Provide the (X, Y) coordinate of the cell's center where the given text is located.  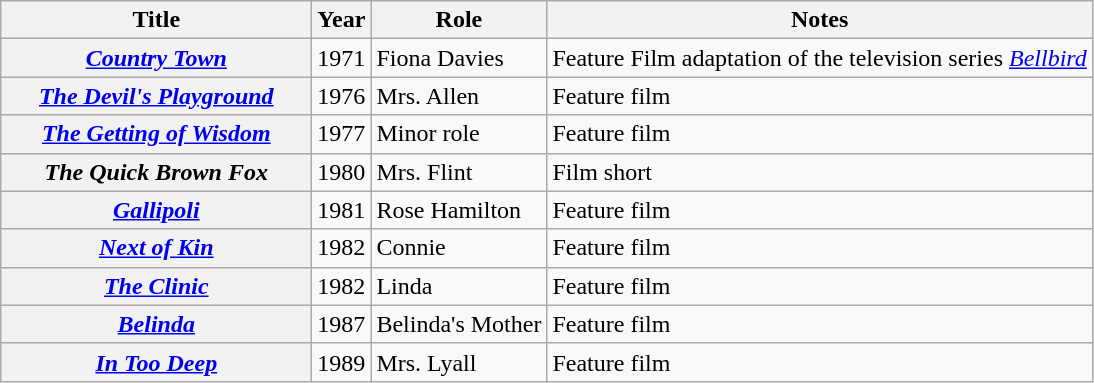
1976 (342, 96)
1971 (342, 58)
Role (459, 20)
1977 (342, 134)
In Too Deep (156, 362)
1980 (342, 172)
Country Town (156, 58)
Fiona Davies (459, 58)
Minor role (459, 134)
1989 (342, 362)
Notes (820, 20)
The Getting of Wisdom (156, 134)
Next of Kin (156, 248)
Year (342, 20)
The Quick Brown Fox (156, 172)
The Clinic (156, 286)
Rose Hamilton (459, 210)
Mrs. Flint (459, 172)
1981 (342, 210)
Gallipoli (156, 210)
Feature Film adaptation of the television series Bellbird (820, 58)
Film short (820, 172)
Belinda's Mother (459, 324)
Linda (459, 286)
Title (156, 20)
The Devil's Playground (156, 96)
Mrs. Allen (459, 96)
Connie (459, 248)
1987 (342, 324)
Belinda (156, 324)
Mrs. Lyall (459, 362)
